For the text-containing cell, return its midpoint in (x, y) coordinate format. 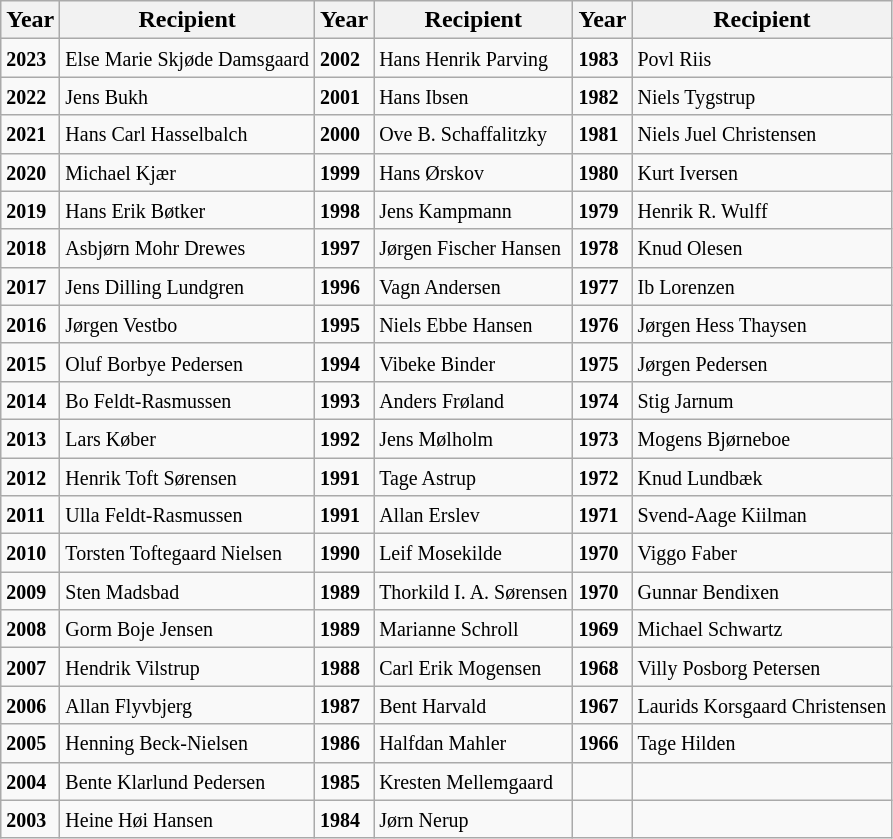
Hans Ørskov (474, 172)
2023 (30, 58)
Povl Riis (762, 58)
1996 (344, 286)
2015 (30, 362)
2021 (30, 134)
1990 (344, 553)
Svend-Aage Kiilman (762, 515)
1977 (602, 286)
Hans Carl Hasselbalch (188, 134)
Hans Henrik Parving (474, 58)
Jørgen Pedersen (762, 362)
Jørgen Fischer Hansen (474, 248)
Henrik Toft Sørensen (188, 477)
Halfdan Mahler (474, 743)
1988 (344, 667)
1982 (602, 96)
1975 (602, 362)
2016 (30, 324)
1974 (602, 400)
2002 (344, 58)
2017 (30, 286)
Jens Bukh (188, 96)
Asbjørn Mohr Drewes (188, 248)
Hendrik Vilstrup (188, 667)
1984 (344, 819)
Knud Olesen (762, 248)
1967 (602, 705)
2022 (30, 96)
Bent Harvald (474, 705)
1994 (344, 362)
2006 (30, 705)
1980 (602, 172)
Thorkild I. A. Sørensen (474, 591)
1969 (602, 629)
Gunnar Bendixen (762, 591)
Jørgen Vestbo (188, 324)
Allan Erslev (474, 515)
1985 (344, 781)
Hans Ibsen (474, 96)
Tage Astrup (474, 477)
Niels Ebbe Hansen (474, 324)
Michael Kjær (188, 172)
1999 (344, 172)
Henning Beck-Nielsen (188, 743)
1983 (602, 58)
Heine Høi Hansen (188, 819)
Henrik R. Wulff (762, 210)
2014 (30, 400)
Marianne Schroll (474, 629)
2005 (30, 743)
Vagn Andersen (474, 286)
Niels Juel Christensen (762, 134)
2010 (30, 553)
1986 (344, 743)
1998 (344, 210)
Laurids Korsgaard Christensen (762, 705)
Viggo Faber (762, 553)
1979 (602, 210)
Kurt Iversen (762, 172)
1968 (602, 667)
Gorm Boje Jensen (188, 629)
Villy Posborg Petersen (762, 667)
Else Marie Skjøde Damsgaard (188, 58)
Oluf Borbye Pedersen (188, 362)
Jens Kampmann (474, 210)
2012 (30, 477)
Stig Jarnum (762, 400)
2011 (30, 515)
2001 (344, 96)
Sten Madsbad (188, 591)
1971 (602, 515)
Knud Lundbæk (762, 477)
1976 (602, 324)
Jørn Nerup (474, 819)
Niels Tygstrup (762, 96)
Anders Frøland (474, 400)
1978 (602, 248)
1972 (602, 477)
1973 (602, 438)
2008 (30, 629)
2019 (30, 210)
Michael Schwartz (762, 629)
2009 (30, 591)
2020 (30, 172)
Jens Dilling Lundgren (188, 286)
2018 (30, 248)
Lars Køber (188, 438)
2007 (30, 667)
Jørgen Hess Thaysen (762, 324)
Ib Lorenzen (762, 286)
Ove B. Schaffalitzky (474, 134)
1997 (344, 248)
1981 (602, 134)
Torsten Toftegaard Nielsen (188, 553)
2003 (30, 819)
1995 (344, 324)
1992 (344, 438)
2013 (30, 438)
Hans Erik Bøtker (188, 210)
Ulla Feldt-Rasmussen (188, 515)
Leif Mosekilde (474, 553)
Jens Mølholm (474, 438)
Mogens Bjørneboe (762, 438)
Vibeke Binder (474, 362)
Carl Erik Mogensen (474, 667)
1987 (344, 705)
1966 (602, 743)
Bente Klarlund Pedersen (188, 781)
2000 (344, 134)
2004 (30, 781)
Tage Hilden (762, 743)
Bo Feldt-Rasmussen (188, 400)
1993 (344, 400)
Kresten Mellemgaard (474, 781)
Allan Flyvbjerg (188, 705)
